For the text-containing cell, return its midpoint in (X, Y) coordinate format. 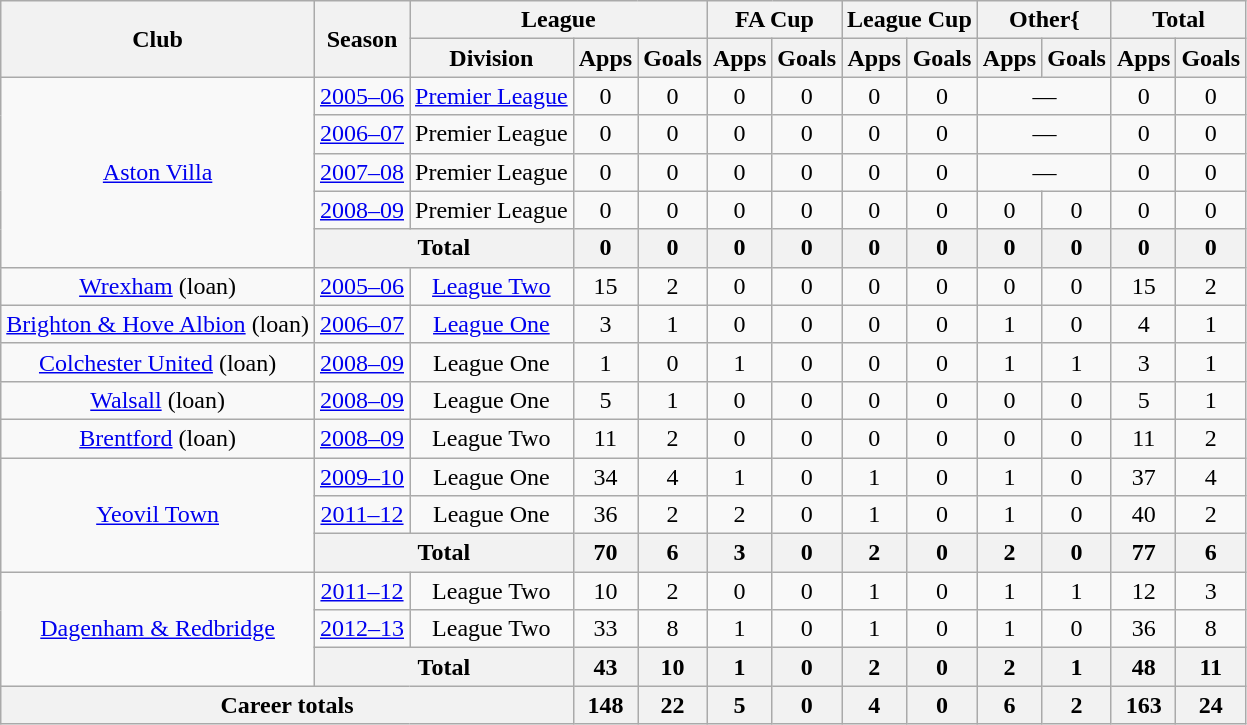
Division (492, 58)
2007–08 (362, 172)
Club (158, 39)
33 (605, 629)
148 (605, 705)
Other{ (1044, 20)
Brighton & Hove Albion (loan) (158, 324)
2012–13 (362, 629)
Aston Villa (158, 172)
League (559, 20)
12 (1143, 591)
League Cup (910, 20)
Season (362, 39)
Career totals (287, 705)
77 (1143, 553)
34 (605, 477)
Yeovil Town (158, 515)
37 (1143, 477)
Colchester United (loan) (158, 362)
70 (605, 553)
163 (1143, 705)
22 (673, 705)
48 (1143, 667)
FA Cup (774, 20)
Brentford (loan) (158, 438)
43 (605, 667)
40 (1143, 515)
Wrexham (loan) (158, 286)
24 (1211, 705)
Dagenham & Redbridge (158, 629)
2009–10 (362, 477)
Walsall (loan) (158, 400)
